Search for the cell housing the specified text and yield its (X, Y) center coordinate. 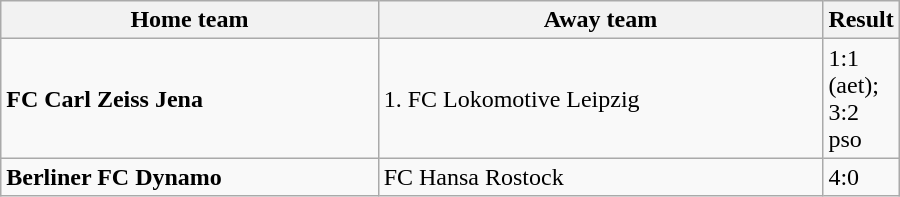
1:1 (aet); 3:2 pso (861, 98)
FC Hansa Rostock (600, 177)
FC Carl Zeiss Jena (190, 98)
1. FC Lokomotive Leipzig (600, 98)
4:0 (861, 177)
Away team (600, 20)
Result (861, 20)
Berliner FC Dynamo (190, 177)
Home team (190, 20)
